Return the [X, Y] coordinate for the center point of the cell that contains the specified text.  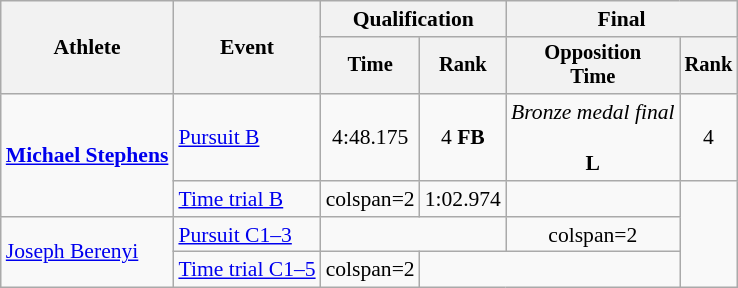
4:48.175 [370, 138]
Pursuit C1–3 [246, 235]
Athlete [88, 48]
4 FB [463, 138]
OppositionTime [593, 66]
Joseph Berenyi [88, 252]
Time trial B [246, 199]
Time trial C1–5 [246, 270]
Time [370, 66]
4 [709, 138]
1:02.974 [463, 199]
Bronze medal finalL [593, 138]
Event [246, 48]
Final [622, 19]
Pursuit B [246, 138]
Michael Stephens [88, 155]
Qualification [414, 19]
